Capture the cell that displays the provided text and extract its [x, y] central coordinate. 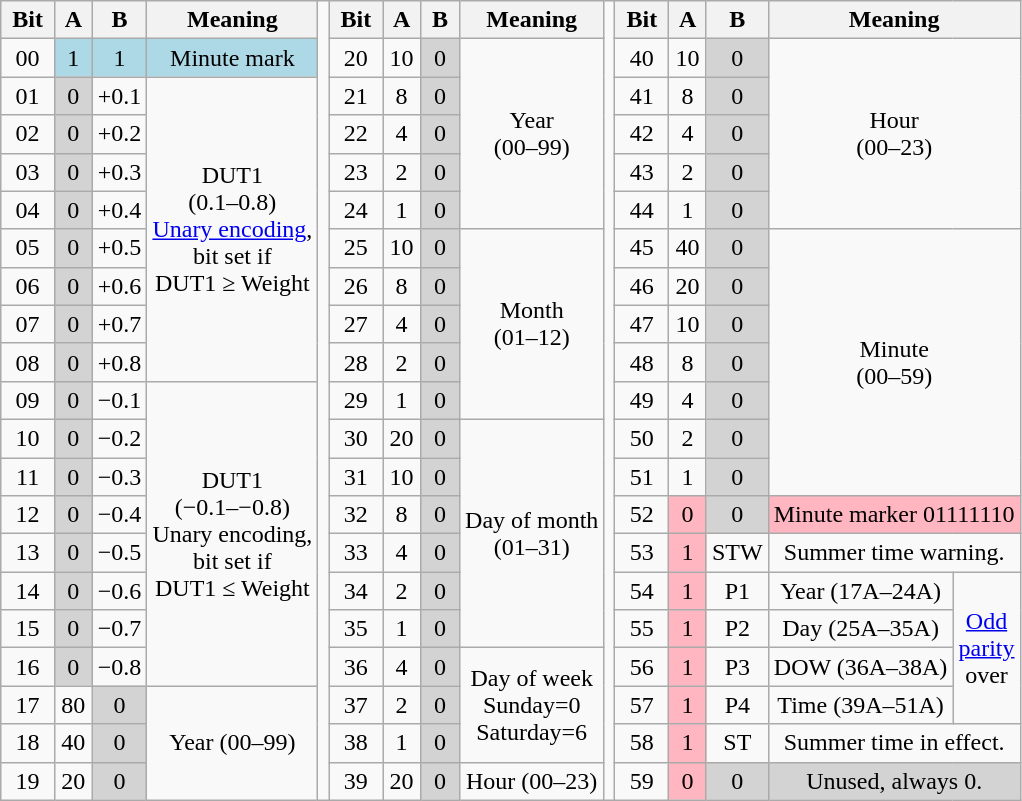
47 [642, 324]
38 [356, 743]
+0.7 [120, 324]
DUT1(−0.1–−0.8)Unary encoding,bit set ifDUT1 ≤ Weight [232, 533]
25 [356, 248]
−0.2 [120, 438]
07 [28, 324]
09 [28, 400]
41 [642, 96]
30 [356, 438]
+0.1 [120, 96]
43 [642, 172]
+0.8 [120, 362]
36 [356, 667]
12 [28, 515]
ST [737, 743]
13 [28, 553]
31 [356, 477]
Day of month(01–31) [532, 533]
Unused, always 0. [894, 781]
STW [737, 553]
Year (00–99) [232, 743]
Day (25A–35A) [860, 629]
Minute(00–59) [894, 362]
−0.8 [120, 667]
46 [642, 286]
+0.5 [120, 248]
−0.3 [120, 477]
19 [28, 781]
−0.5 [120, 553]
06 [28, 286]
48 [642, 362]
P3 [737, 667]
Time (39A–51A) [860, 705]
32 [356, 515]
14 [28, 591]
59 [642, 781]
01 [28, 96]
Day of weekSunday=0Saturday=6 [532, 705]
49 [642, 400]
53 [642, 553]
P2 [737, 629]
Month(01–12) [532, 324]
+0.4 [120, 210]
03 [28, 172]
17 [28, 705]
26 [356, 286]
Oddparityover [986, 648]
15 [28, 629]
11 [28, 477]
24 [356, 210]
39 [356, 781]
Summer time warning. [894, 553]
58 [642, 743]
02 [28, 134]
Minute marker 01111110 [894, 515]
50 [642, 438]
18 [28, 743]
Year (17A–24A) [860, 591]
42 [642, 134]
55 [642, 629]
56 [642, 667]
DOW (36A–38A) [860, 667]
22 [356, 134]
+0.3 [120, 172]
P1 [737, 591]
29 [356, 400]
05 [28, 248]
54 [642, 591]
−0.4 [120, 515]
44 [642, 210]
−0.6 [120, 591]
DUT1(0.1–0.8)Unary encoding,bit set ifDUT1 ≥ Weight [232, 229]
+0.2 [120, 134]
P4 [737, 705]
Hour (00–23) [532, 781]
35 [356, 629]
Year(00–99) [532, 134]
34 [356, 591]
51 [642, 477]
Hour(00–23) [894, 134]
57 [642, 705]
27 [356, 324]
08 [28, 362]
−0.1 [120, 400]
00 [28, 58]
04 [28, 210]
80 [73, 705]
−0.7 [120, 629]
Summer time in effect. [894, 743]
52 [642, 515]
37 [356, 705]
28 [356, 362]
33 [356, 553]
Minute mark [232, 58]
+0.6 [120, 286]
45 [642, 248]
21 [356, 96]
23 [356, 172]
16 [28, 667]
